Provide the [x, y] coordinate of the cell's center where the given text is located.  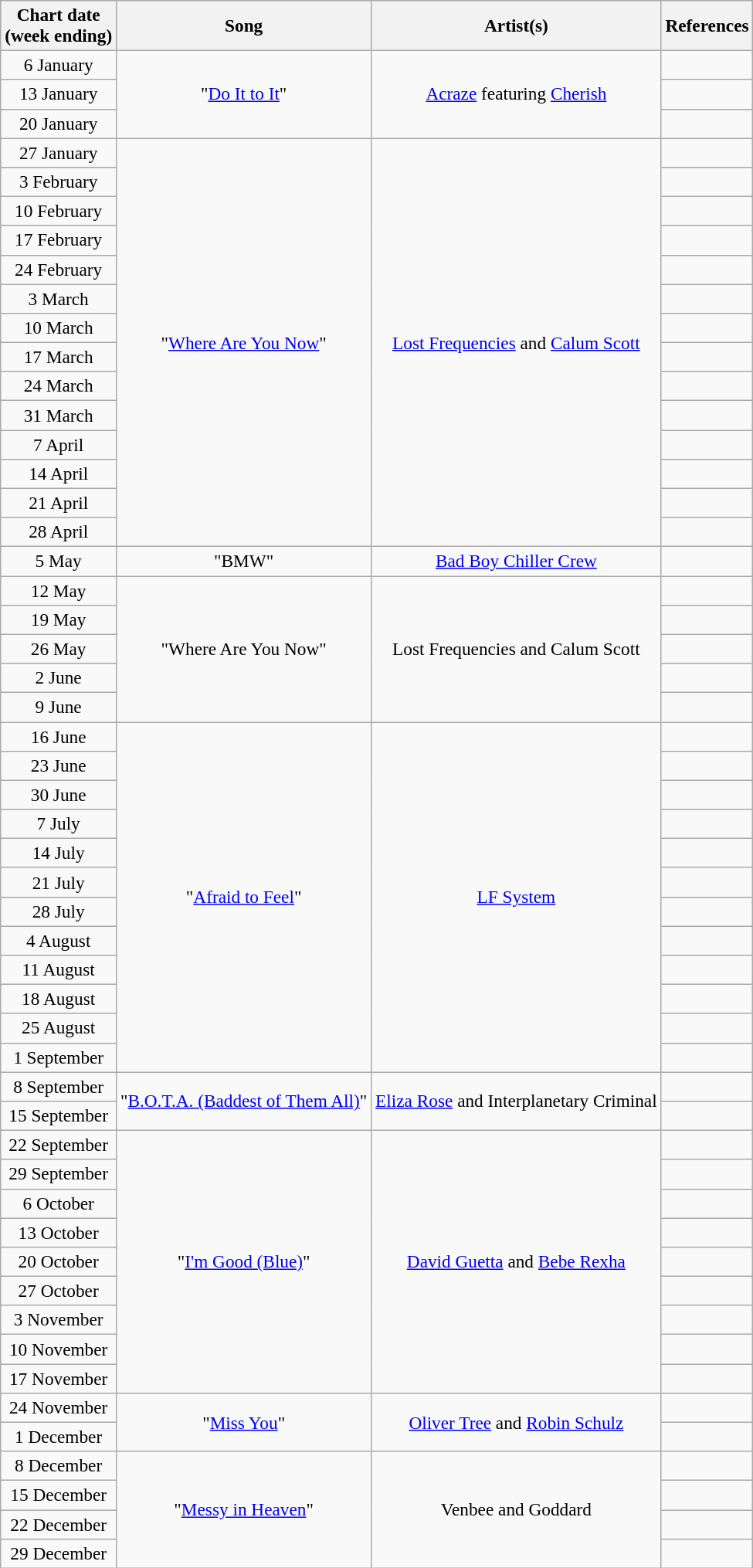
5 May [59, 561]
13 January [59, 94]
10 February [59, 211]
19 May [59, 619]
9 June [59, 707]
10 November [59, 1349]
4 August [59, 940]
20 January [59, 124]
7 April [59, 444]
Eliza Rose and Interplanetary Criminal [516, 1101]
"Miss You" [244, 1422]
Acraze featuring Cherish [516, 94]
3 November [59, 1320]
20 October [59, 1261]
"BMW" [244, 561]
28 July [59, 911]
18 August [59, 999]
11 August [59, 969]
28 April [59, 532]
26 May [59, 649]
12 May [59, 590]
27 January [59, 152]
Venbee and Goddard [516, 1509]
"B.O.T.A. (Baddest of Them All)" [244, 1101]
22 September [59, 1145]
"Do It to It" [244, 94]
"Messy in Heaven" [244, 1509]
13 October [59, 1232]
17 February [59, 240]
29 September [59, 1174]
15 December [59, 1495]
10 March [59, 328]
References [707, 25]
30 June [59, 795]
"I'm Good (Blue)" [244, 1261]
24 February [59, 270]
8 September [59, 1086]
16 June [59, 736]
2 June [59, 677]
15 September [59, 1115]
23 June [59, 765]
6 October [59, 1203]
24 November [59, 1407]
22 December [59, 1524]
1 December [59, 1437]
6 January [59, 65]
Song [244, 25]
Artist(s) [516, 25]
Bad Boy Chiller Crew [516, 561]
29 December [59, 1553]
31 March [59, 415]
LF System [516, 896]
1 September [59, 1057]
14 July [59, 853]
3 March [59, 298]
7 July [59, 823]
8 December [59, 1466]
"Afraid to Feel" [244, 896]
17 November [59, 1378]
David Guetta and Bebe Rexha [516, 1261]
14 April [59, 473]
3 February [59, 182]
Chart date(week ending) [59, 25]
21 July [59, 882]
24 March [59, 386]
21 April [59, 503]
Oliver Tree and Robin Schulz [516, 1422]
27 October [59, 1291]
25 August [59, 1028]
17 March [59, 357]
